Provide the (X, Y) coordinate of the cell's center where the given text is located.  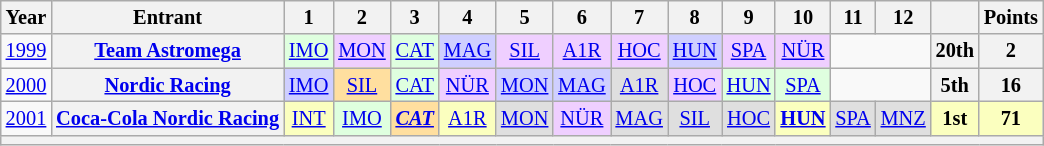
1999 (26, 51)
Year (26, 17)
5th (955, 85)
3 (415, 17)
Coca-Cola Nordic Racing (168, 118)
20th (955, 51)
16 (1011, 85)
11 (852, 17)
4 (468, 17)
5 (524, 17)
10 (802, 17)
MNZ (904, 118)
6 (582, 17)
Points (1011, 17)
12 (904, 17)
1st (955, 118)
2000 (26, 85)
Nordic Racing (168, 85)
71 (1011, 118)
7 (640, 17)
2001 (26, 118)
Team Astromega (168, 51)
9 (749, 17)
1 (308, 17)
Entrant (168, 17)
8 (695, 17)
INT (308, 118)
